Find where the given text appears and provide that cell's center as (x, y) coordinate. 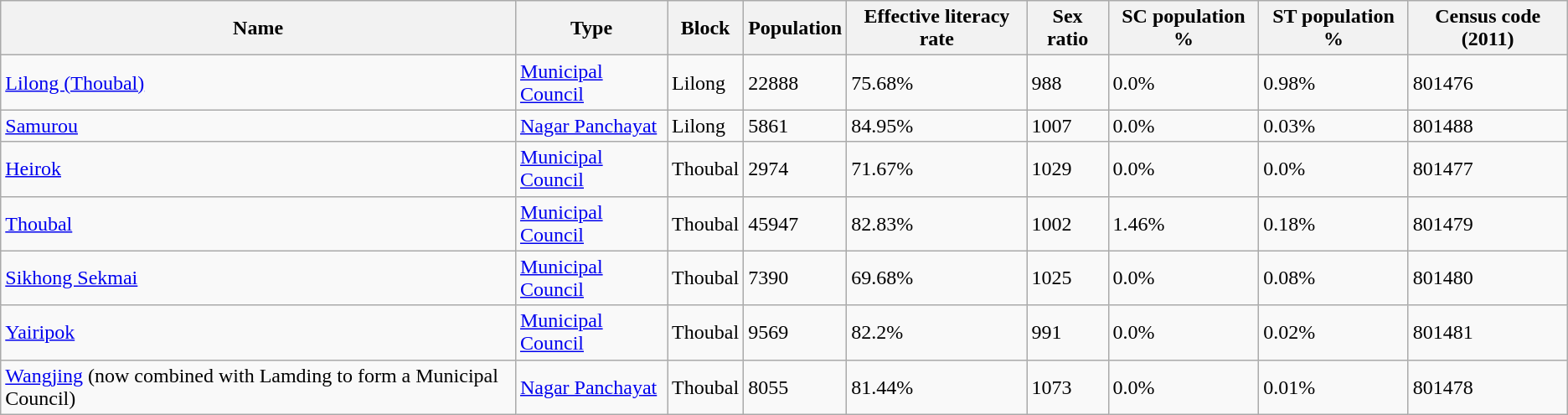
0.01% (1333, 387)
1073 (1067, 387)
82.2% (936, 332)
1007 (1067, 126)
69.68% (936, 278)
Samurou (258, 126)
45947 (796, 223)
0.18% (1333, 223)
Type (591, 29)
Sikhong Sekmai (258, 278)
801479 (1488, 223)
0.02% (1333, 332)
75.68% (936, 82)
9569 (796, 332)
801480 (1488, 278)
Population (796, 29)
988 (1067, 82)
Block (705, 29)
Lilong (Thoubal) (258, 82)
Name (258, 29)
ST population % (1333, 29)
2974 (796, 169)
1025 (1067, 278)
801488 (1488, 126)
Sex ratio (1067, 29)
801477 (1488, 169)
1029 (1067, 169)
81.44% (936, 387)
7390 (796, 278)
991 (1067, 332)
1.46% (1184, 223)
0.98% (1333, 82)
5861 (796, 126)
Census code (2011) (1488, 29)
Heirok (258, 169)
8055 (796, 387)
22888 (796, 82)
0.03% (1333, 126)
Effective literacy rate (936, 29)
71.67% (936, 169)
801481 (1488, 332)
0.08% (1333, 278)
84.95% (936, 126)
82.83% (936, 223)
SC population % (1184, 29)
801478 (1488, 387)
Yairipok (258, 332)
Wangjing (now combined with Lamding to form a Municipal Council) (258, 387)
801476 (1488, 82)
1002 (1067, 223)
